Search for the cell housing the specified text and yield its [x, y] center coordinate. 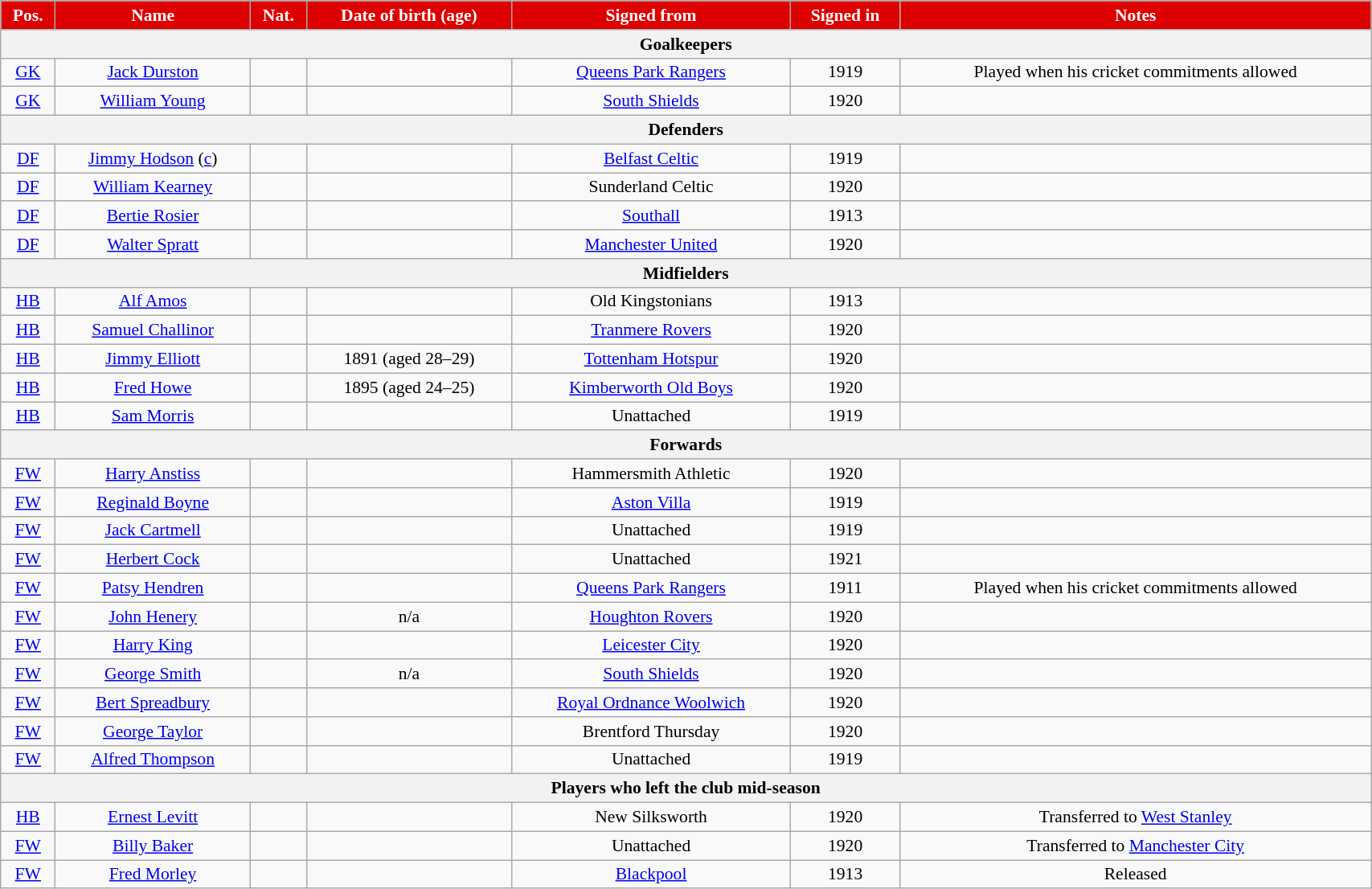
Leicester City [651, 645]
1891 (aged 28–29) [408, 359]
Southall [651, 216]
1911 [845, 588]
Kimberworth Old Boys [651, 387]
George Taylor [153, 731]
Old Kingstonians [651, 301]
Samuel Challinor [153, 330]
Transferred to Manchester City [1136, 846]
Signed from [651, 15]
Sam Morris [153, 416]
Hammersmith Athletic [651, 473]
Houghton Rovers [651, 617]
Royal Ordnance Woolwich [651, 703]
Forwards [686, 445]
Blackpool [651, 875]
Pos. [28, 15]
Jack Durston [153, 72]
Brentford Thursday [651, 731]
Sunderland Celtic [651, 187]
Transferred to West Stanley [1136, 817]
Players who left the club mid-season [686, 789]
Name [153, 15]
Harry King [153, 645]
Fred Morley [153, 875]
Bert Spreadbury [153, 703]
Signed in [845, 15]
Patsy Hendren [153, 588]
Ernest Levitt [153, 817]
Alf Amos [153, 301]
Fred Howe [153, 387]
1921 [845, 559]
Midfielders [686, 273]
Bertie Rosier [153, 216]
Defenders [686, 130]
Tottenham Hotspur [651, 359]
Notes [1136, 15]
Jimmy Elliott [153, 359]
Jimmy Hodson (c) [153, 158]
George Smith [153, 674]
1895 (aged 24–25) [408, 387]
Tranmere Rovers [651, 330]
Belfast Celtic [651, 158]
Released [1136, 875]
Manchester United [651, 244]
Nat. [278, 15]
Billy Baker [153, 846]
Goalkeepers [686, 44]
Herbert Cock [153, 559]
John Henery [153, 617]
New Silksworth [651, 817]
Walter Spratt [153, 244]
Harry Anstiss [153, 473]
William Young [153, 101]
Alfred Thompson [153, 760]
William Kearney [153, 187]
Aston Villa [651, 502]
Jack Cartmell [153, 531]
Reginald Boyne [153, 502]
Date of birth (age) [408, 15]
